Output the [X, Y] coordinate of the center of the cell containing the given text.  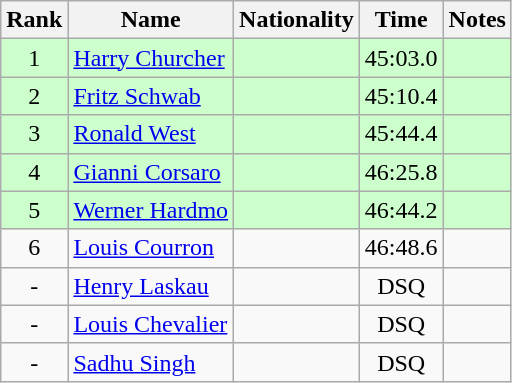
1 [34, 58]
Fritz Schwab [151, 96]
Sadhu Singh [151, 362]
Name [151, 20]
46:48.6 [401, 248]
Louis Chevalier [151, 324]
Harry Churcher [151, 58]
Time [401, 20]
Notes [477, 20]
Louis Courron [151, 248]
6 [34, 248]
45:10.4 [401, 96]
45:44.4 [401, 134]
5 [34, 210]
Ronald West [151, 134]
4 [34, 172]
2 [34, 96]
3 [34, 134]
Rank [34, 20]
Henry Laskau [151, 286]
Gianni Corsaro [151, 172]
46:25.8 [401, 172]
Werner Hardmo [151, 210]
45:03.0 [401, 58]
46:44.2 [401, 210]
Nationality [297, 20]
